Search for the cell housing the specified text and yield its (x, y) center coordinate. 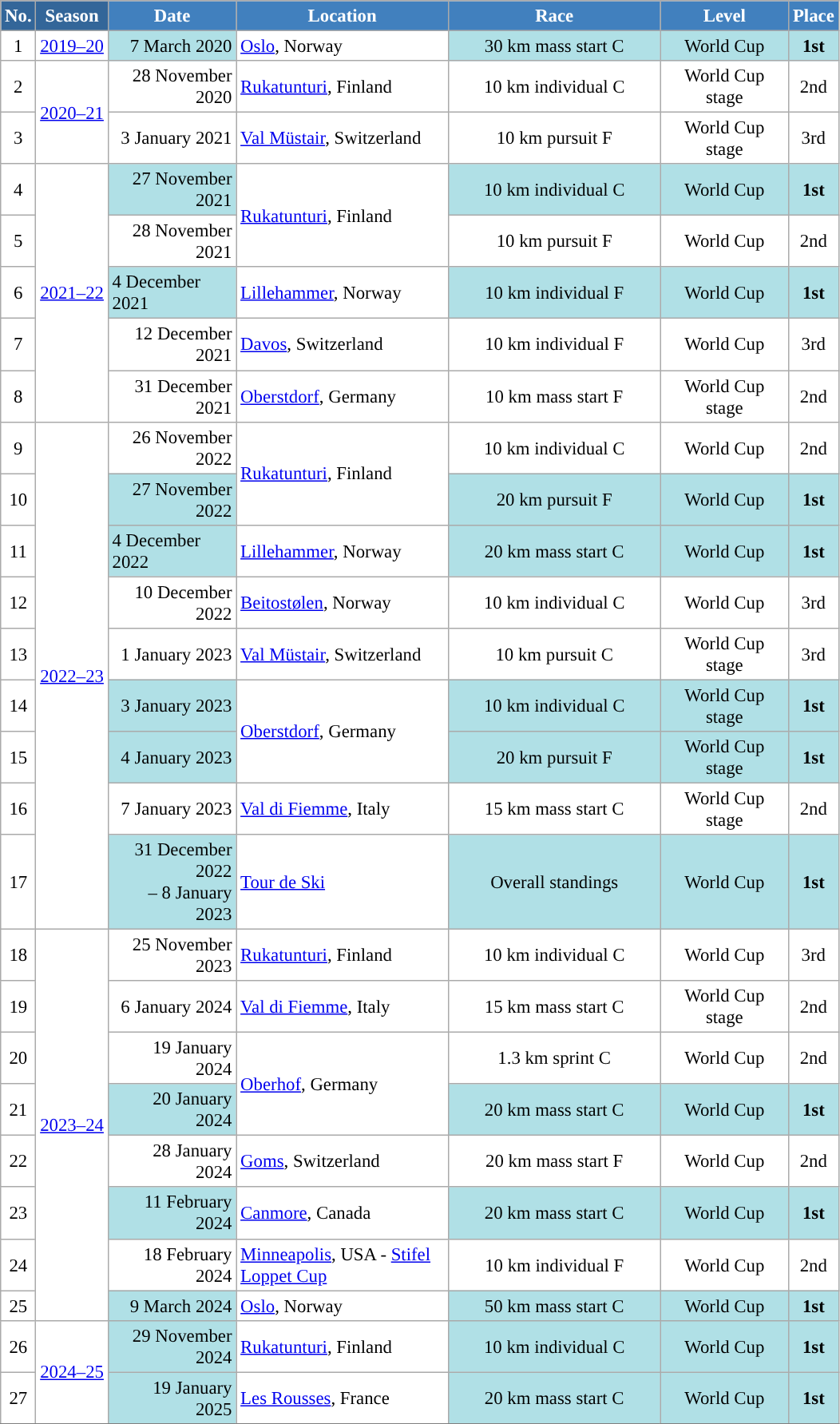
10 December 2022 (172, 602)
2023–24 (72, 1125)
Oberhof, Germany (343, 1085)
Level (725, 16)
9 (18, 447)
24 (18, 1265)
2021–22 (72, 292)
25 (18, 1306)
Overall standings (554, 882)
22 (18, 1161)
4 (18, 190)
21 (18, 1110)
2022–23 (72, 676)
12 (18, 602)
Goms, Switzerland (343, 1161)
2 (18, 86)
29 November 2024 (172, 1347)
27 November 2021 (172, 190)
17 (18, 882)
Race (554, 16)
20 January 2024 (172, 1110)
2024–25 (72, 1372)
1 January 2023 (172, 655)
11 (18, 551)
5 (18, 241)
7 March 2020 (172, 46)
No. (18, 16)
7 January 2023 (172, 808)
26 November 2022 (172, 447)
6 (18, 292)
Tour de Ski (343, 882)
31 December 2021 (172, 396)
12 December 2021 (172, 345)
9 March 2024 (172, 1306)
18 (18, 955)
11 February 2024 (172, 1214)
3 January 2023 (172, 706)
27 November 2022 (172, 500)
Date (172, 16)
3 January 2021 (172, 139)
3 (18, 139)
Les Rousses, France (343, 1398)
16 (18, 808)
1 (18, 46)
Location (343, 16)
28 November 2021 (172, 241)
15 (18, 757)
10 km mass start F (554, 396)
19 (18, 1006)
26 (18, 1347)
Beitostølen, Norway (343, 602)
27 (18, 1398)
18 February 2024 (172, 1265)
Place (814, 16)
4 December 2021 (172, 292)
19 January 2025 (172, 1398)
8 (18, 396)
4 December 2022 (172, 551)
14 (18, 706)
2020–21 (72, 112)
19 January 2024 (172, 1059)
1.3 km sprint C (554, 1059)
25 November 2023 (172, 955)
10 km pursuit C (554, 655)
7 (18, 345)
31 December 2022 – 8 January 2023 (172, 882)
4 January 2023 (172, 757)
30 km mass start C (554, 46)
Davos, Switzerland (343, 345)
Season (72, 16)
10 (18, 500)
23 (18, 1214)
Minneapolis, USA - Stifel Loppet Cup (343, 1265)
2019–20 (72, 46)
6 January 2024 (172, 1006)
13 (18, 655)
50 km mass start C (554, 1306)
20 (18, 1059)
Canmore, Canada (343, 1214)
28 January 2024 (172, 1161)
20 km mass start F (554, 1161)
28 November 2020 (172, 86)
